For the text-containing cell, return its midpoint in (X, Y) coordinate format. 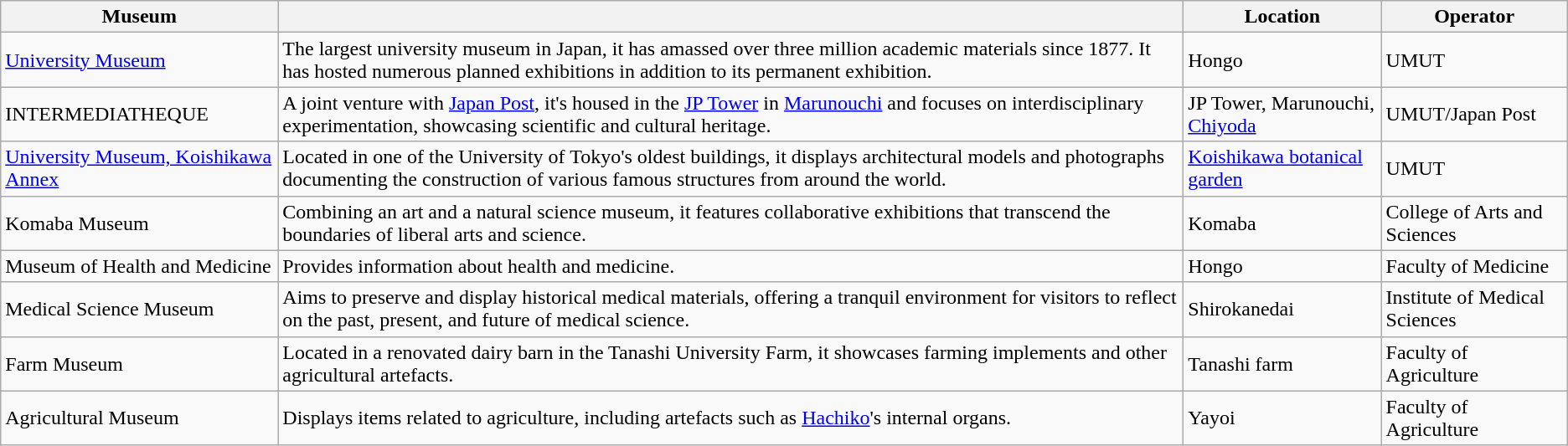
Farm Museum (139, 363)
Operator (1474, 17)
Faculty of Medicine (1474, 266)
Museum (139, 17)
College of Arts and Sciences (1474, 223)
Institute of Medical Sciences (1474, 310)
Tanashi farm (1282, 363)
Museum of Health and Medicine (139, 266)
Medical Science Museum (139, 310)
Komaba (1282, 223)
Yayoi (1282, 418)
Location (1282, 17)
Located in a renovated dairy barn in the Tanashi University Farm, it showcases farming implements and other agricultural artefacts. (730, 363)
Combining an art and a natural science museum, it features collaborative exhibitions that transcend the boundaries of liberal arts and science. (730, 223)
University Museum (139, 60)
UMUT/Japan Post (1474, 114)
Displays items related to agriculture, including artefacts such as Hachiko's internal organs. (730, 418)
University Museum, Koishikawa Annex (139, 169)
Agricultural Museum (139, 418)
Koishikawa botanical garden (1282, 169)
JP Tower, Marunouchi, Chiyoda (1282, 114)
Provides information about health and medicine. (730, 266)
INTERMEDIATHEQUE (139, 114)
Komaba Museum (139, 223)
Shirokanedai (1282, 310)
